From the cell containing the given text, extract its center point as (x, y) coordinate. 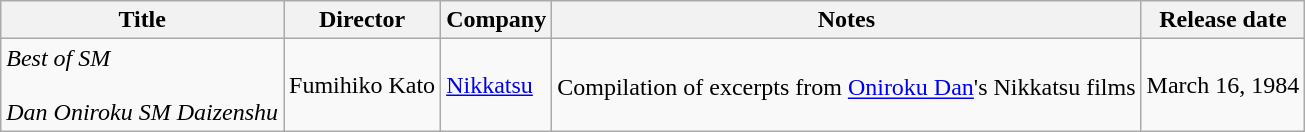
Company (496, 20)
Compilation of excerpts from Oniroku Dan's Nikkatsu films (846, 85)
Notes (846, 20)
Best of SMDan Oniroku SM Daizenshu (142, 85)
Nikkatsu (496, 85)
Fumihiko Kato (362, 85)
Director (362, 20)
March 16, 1984 (1223, 85)
Release date (1223, 20)
Title (142, 20)
